Find where the given text appears and provide that cell's center as [X, Y] coordinate. 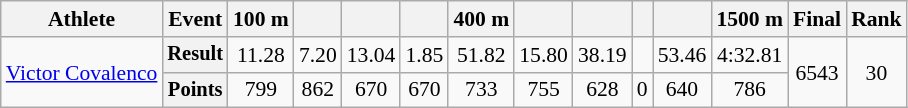
628 [602, 90]
Athlete [82, 19]
53.46 [682, 55]
1.85 [424, 55]
733 [481, 90]
862 [318, 90]
38.19 [602, 55]
786 [750, 90]
Points [195, 90]
640 [682, 90]
Event [195, 19]
7.20 [318, 55]
799 [261, 90]
15.80 [544, 55]
Rank [876, 19]
4:32.81 [750, 55]
755 [544, 90]
13.04 [372, 55]
100 m [261, 19]
Result [195, 55]
400 m [481, 19]
Final [817, 19]
51.82 [481, 55]
6543 [817, 72]
0 [642, 90]
1500 m [750, 19]
11.28 [261, 55]
Victor Covalenco [82, 72]
30 [876, 72]
